Scan for the cell matching the given text and deliver its [X, Y] coordinate at center. 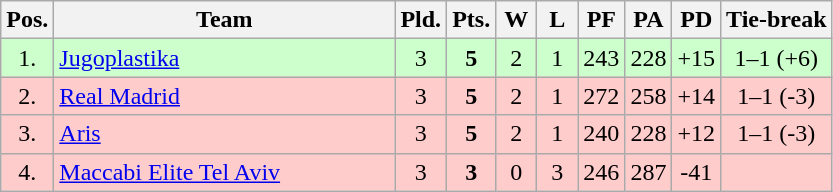
+12 [696, 134]
+15 [696, 58]
246 [602, 172]
1–1 (+6) [777, 58]
Real Madrid [224, 96]
PA [648, 20]
W [516, 20]
PD [696, 20]
+14 [696, 96]
-41 [696, 172]
258 [648, 96]
240 [602, 134]
PF [602, 20]
Jugoplastika [224, 58]
Pts. [472, 20]
Maccabi Elite Tel Aviv [224, 172]
0 [516, 172]
287 [648, 172]
L [558, 20]
4. [28, 172]
272 [602, 96]
3. [28, 134]
Aris [224, 134]
2. [28, 96]
Pos. [28, 20]
Tie-break [777, 20]
243 [602, 58]
Pld. [421, 20]
1. [28, 58]
Team [224, 20]
